Locate the cell with the specified text and output its (x, y) center coordinate. 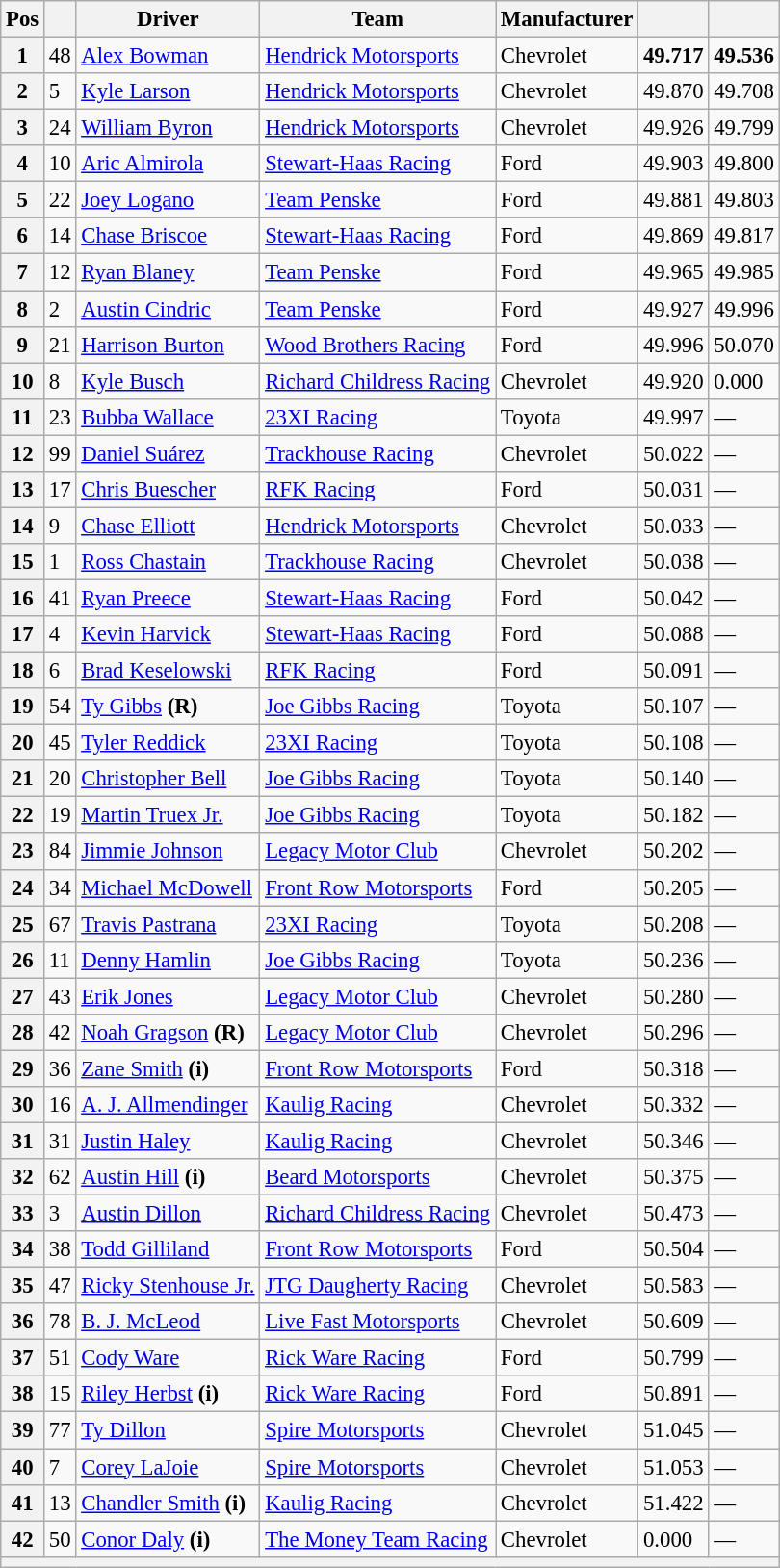
Kyle Larson (168, 91)
51 (60, 1358)
26 (23, 960)
78 (60, 1322)
84 (60, 852)
99 (60, 453)
49.869 (674, 236)
Chase Briscoe (168, 236)
A. J. Allmendinger (168, 1105)
Cody Ware (168, 1358)
Brad Keselowski (168, 671)
Jimmie Johnson (168, 852)
49.985 (743, 272)
32 (23, 1177)
50.108 (674, 743)
43 (60, 996)
Ross Chastain (168, 562)
50.031 (674, 490)
33 (23, 1214)
49.920 (674, 381)
51.422 (674, 1503)
Joey Logano (168, 200)
Riley Herbst (i) (168, 1395)
Denny Hamlin (168, 960)
50.280 (674, 996)
18 (23, 671)
Corey LaJoie (168, 1467)
40 (23, 1467)
50.033 (674, 526)
51.053 (674, 1467)
Driver (168, 19)
Chandler Smith (i) (168, 1503)
50.609 (674, 1322)
Austin Dillon (168, 1214)
50 (60, 1539)
54 (60, 707)
Travis Pastrana (168, 924)
Ricky Stenhouse Jr. (168, 1286)
28 (23, 1033)
25 (23, 924)
The Money Team Racing (377, 1539)
49.708 (743, 91)
50.182 (674, 815)
Wood Brothers Racing (377, 345)
67 (60, 924)
50.107 (674, 707)
Tyler Reddick (168, 743)
Beard Motorsports (377, 1177)
JTG Daugherty Racing (377, 1286)
Christopher Bell (168, 779)
50.375 (674, 1177)
49.536 (743, 56)
50.318 (674, 1068)
47 (60, 1286)
Ty Gibbs (R) (168, 707)
50.504 (674, 1249)
30 (23, 1105)
27 (23, 996)
49.800 (743, 164)
Manufacturer (567, 19)
49.926 (674, 128)
49.903 (674, 164)
49.927 (674, 309)
Noah Gragson (R) (168, 1033)
49.817 (743, 236)
Zane Smith (i) (168, 1068)
49.965 (674, 272)
50.473 (674, 1214)
Ty Dillon (168, 1430)
50.236 (674, 960)
Kevin Harvick (168, 634)
50.091 (674, 671)
50.202 (674, 852)
50.799 (674, 1358)
Todd Gilliland (168, 1249)
48 (60, 56)
51.045 (674, 1430)
Bubba Wallace (168, 417)
Harrison Burton (168, 345)
50.205 (674, 887)
50.296 (674, 1033)
45 (60, 743)
50.022 (674, 453)
Michael McDowell (168, 887)
Live Fast Motorsports (377, 1322)
50.070 (743, 345)
62 (60, 1177)
49.717 (674, 56)
37 (23, 1358)
Team (377, 19)
39 (23, 1430)
Ryan Blaney (168, 272)
50.042 (674, 598)
77 (60, 1430)
Aric Almirola (168, 164)
Conor Daly (i) (168, 1539)
Daniel Suárez (168, 453)
50.346 (674, 1141)
Kyle Busch (168, 381)
Martin Truex Jr. (168, 815)
50.891 (674, 1395)
50.140 (674, 779)
50.332 (674, 1105)
35 (23, 1286)
49.799 (743, 128)
Ryan Preece (168, 598)
50.208 (674, 924)
Pos (23, 19)
Erik Jones (168, 996)
50.088 (674, 634)
49.881 (674, 200)
Austin Hill (i) (168, 1177)
William Byron (168, 128)
Chase Elliott (168, 526)
49.997 (674, 417)
29 (23, 1068)
49.803 (743, 200)
Alex Bowman (168, 56)
50.038 (674, 562)
B. J. McLeod (168, 1322)
Justin Haley (168, 1141)
50.583 (674, 1286)
49.870 (674, 91)
Chris Buescher (168, 490)
Austin Cindric (168, 309)
